Output the (x, y) coordinate of the center of the cell containing the given text.  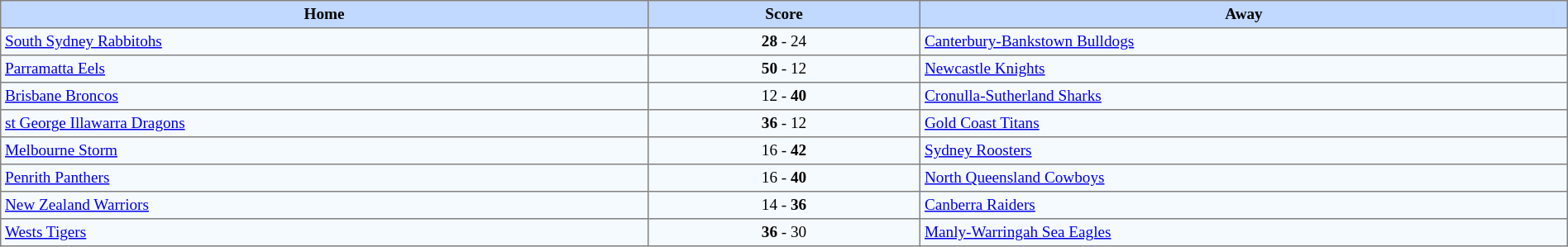
Melbourne Storm (324, 150)
Parramatta Eels (324, 69)
Score (784, 15)
st George Illawarra Dragons (324, 124)
Wests Tigers (324, 233)
36 - 12 (784, 124)
14 - 36 (784, 205)
New Zealand Warriors (324, 205)
South Sydney Rabbitohs (324, 41)
36 - 30 (784, 233)
North Queensland Cowboys (1244, 178)
12 - 40 (784, 96)
Canberra Raiders (1244, 205)
Away (1244, 15)
Sydney Roosters (1244, 150)
28 - 24 (784, 41)
Penrith Panthers (324, 178)
Manly-Warringah Sea Eagles (1244, 233)
Home (324, 15)
Cronulla-Sutherland Sharks (1244, 96)
Gold Coast Titans (1244, 124)
50 - 12 (784, 69)
Newcastle Knights (1244, 69)
Brisbane Broncos (324, 96)
16 - 42 (784, 150)
16 - 40 (784, 178)
Canterbury-Bankstown Bulldogs (1244, 41)
